Provide the [x, y] coordinate of the cell's center where the given text is located.  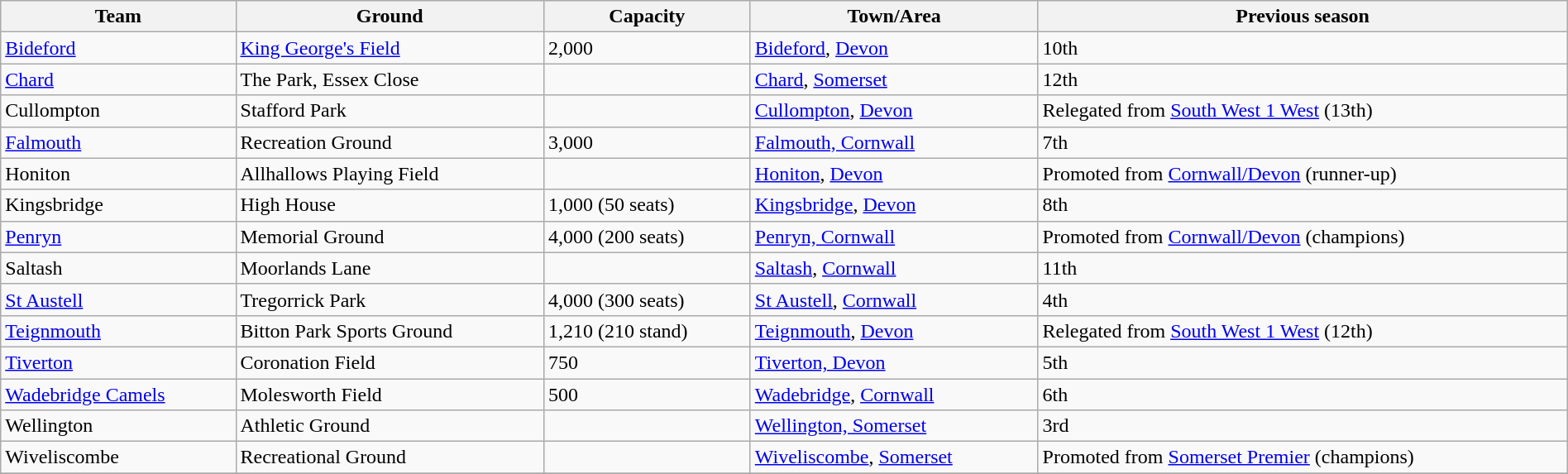
Tiverton, Devon [894, 362]
Wadebridge, Cornwall [894, 395]
Falmouth [118, 142]
Saltash, Cornwall [894, 268]
3,000 [647, 142]
7th [1303, 142]
High House [390, 205]
8th [1303, 205]
The Park, Essex Close [390, 79]
St Austell, Cornwall [894, 299]
Cullompton, Devon [894, 111]
Teignmouth [118, 331]
12th [1303, 79]
4th [1303, 299]
Wadebridge Camels [118, 395]
St Austell [118, 299]
11th [1303, 268]
Tiverton [118, 362]
4,000 (200 seats) [647, 237]
Kingsbridge, Devon [894, 205]
750 [647, 362]
Saltash [118, 268]
Stafford Park [390, 111]
Wellington, Somerset [894, 426]
Relegated from South West 1 West (12th) [1303, 331]
Promoted from Cornwall/Devon (champions) [1303, 237]
Chard, Somerset [894, 79]
Allhallows Playing Field [390, 174]
5th [1303, 362]
Bideford, Devon [894, 48]
Cullompton [118, 111]
Town/Area [894, 17]
1,210 (210 stand) [647, 331]
Chard [118, 79]
King George's Field [390, 48]
Falmouth, Cornwall [894, 142]
Moorlands Lane [390, 268]
Coronation Field [390, 362]
Kingsbridge [118, 205]
Relegated from South West 1 West (13th) [1303, 111]
Team [118, 17]
1,000 (50 seats) [647, 205]
Athletic Ground [390, 426]
Molesworth Field [390, 395]
3rd [1303, 426]
Teignmouth, Devon [894, 331]
Capacity [647, 17]
6th [1303, 395]
10th [1303, 48]
Penryn, Cornwall [894, 237]
Bitton Park Sports Ground [390, 331]
Wiveliscombe [118, 457]
Memorial Ground [390, 237]
Honiton, Devon [894, 174]
Previous season [1303, 17]
Honiton [118, 174]
Tregorrick Park [390, 299]
500 [647, 395]
Bideford [118, 48]
2,000 [647, 48]
Recreational Ground [390, 457]
Ground [390, 17]
Promoted from Somerset Premier (champions) [1303, 457]
4,000 (300 seats) [647, 299]
Wiveliscombe, Somerset [894, 457]
Wellington [118, 426]
Recreation Ground [390, 142]
Penryn [118, 237]
Promoted from Cornwall/Devon (runner-up) [1303, 174]
